Extract the (X, Y) coordinate from the center of the cell holding the provided text.  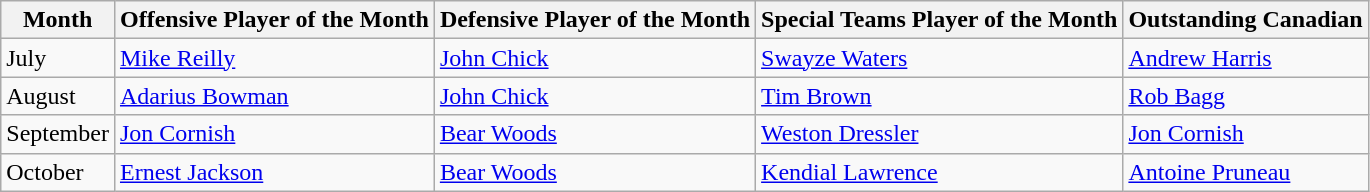
Weston Dressler (940, 134)
July (58, 58)
Kendial Lawrence (940, 172)
Tim Brown (940, 96)
Adarius Bowman (274, 96)
Swayze Waters (940, 58)
Antoine Pruneau (1246, 172)
Outstanding Canadian (1246, 20)
Defensive Player of the Month (594, 20)
Ernest Jackson (274, 172)
Special Teams Player of the Month (940, 20)
Offensive Player of the Month (274, 20)
October (58, 172)
Rob Bagg (1246, 96)
Mike Reilly (274, 58)
Andrew Harris (1246, 58)
September (58, 134)
August (58, 96)
Month (58, 20)
